Scan for the cell matching the given text and deliver its (X, Y) coordinate at center. 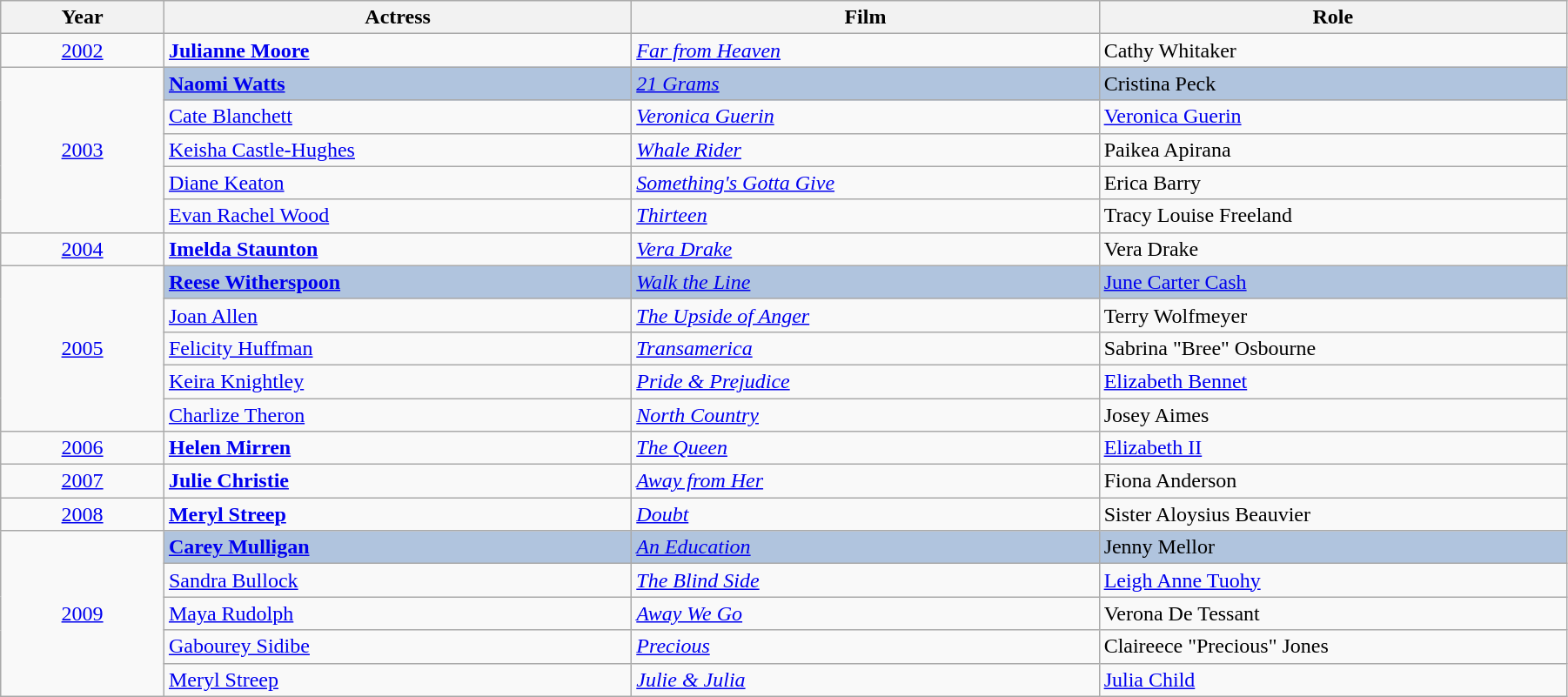
Carey Mulligan (397, 547)
Away from Her (865, 481)
Julianne Moore (397, 50)
Leigh Anne Tuohy (1333, 580)
Claireece "Precious" Jones (1333, 647)
Role (1333, 17)
Cathy Whitaker (1333, 50)
June Carter Cash (1333, 282)
Julia Child (1333, 680)
Evan Rachel Wood (397, 216)
Julie Christie (397, 481)
Film (865, 17)
Transamerica (865, 348)
Imelda Staunton (397, 249)
Julie & Julia (865, 680)
The Queen (865, 448)
2008 (83, 514)
An Education (865, 547)
Felicity Huffman (397, 348)
Elizabeth Bennet (1333, 381)
2005 (83, 348)
Jenny Mellor (1333, 547)
Josey Aimes (1333, 415)
Sabrina "Bree" Osbourne (1333, 348)
The Upside of Anger (865, 315)
Gabourey Sidibe (397, 647)
Elizabeth II (1333, 448)
Charlize Theron (397, 415)
2004 (83, 249)
Something's Gotta Give (865, 183)
Keira Knightley (397, 381)
Actress (397, 17)
North Country (865, 415)
Cate Blanchett (397, 117)
Doubt (865, 514)
Cristina Peck (1333, 84)
2009 (83, 613)
Sandra Bullock (397, 580)
Keisha Castle-Hughes (397, 150)
Naomi Watts (397, 84)
Whale Rider (865, 150)
2007 (83, 481)
Precious (865, 647)
Walk the Line (865, 282)
Pride & Prejudice (865, 381)
Year (83, 17)
Reese Witherspoon (397, 282)
2006 (83, 448)
21 Grams (865, 84)
Away We Go (865, 613)
Terry Wolfmeyer (1333, 315)
2003 (83, 150)
Verona De Tessant (1333, 613)
Diane Keaton (397, 183)
Helen Mirren (397, 448)
The Blind Side (865, 580)
Erica Barry (1333, 183)
Fiona Anderson (1333, 481)
Tracy Louise Freeland (1333, 216)
Thirteen (865, 216)
Far from Heaven (865, 50)
Paikea Apirana (1333, 150)
Joan Allen (397, 315)
Sister Aloysius Beauvier (1333, 514)
2002 (83, 50)
Maya Rudolph (397, 613)
